Scan for the cell matching the given text and deliver its [X, Y] coordinate at center. 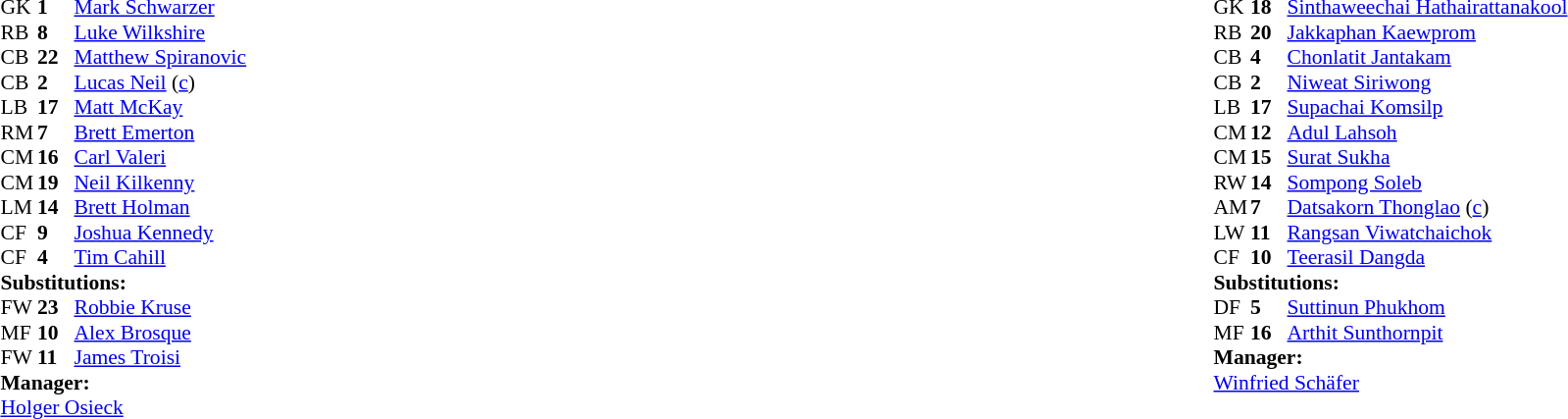
Alex Brosque [161, 333]
5 [1269, 307]
Surat Sukha [1428, 158]
Neil Kilkenny [161, 183]
LW [1233, 233]
20 [1269, 32]
Chonlatit Jantakam [1428, 58]
Niweat Siriwong [1428, 82]
RM [19, 132]
Lucas Neil (c) [161, 82]
James Troisi [161, 358]
Datsakorn Thonglao (c) [1428, 207]
9 [56, 233]
22 [56, 58]
Jakkaphan Kaewprom [1428, 32]
Luke Wilkshire [161, 32]
8 [56, 32]
Robbie Kruse [161, 307]
19 [56, 183]
Suttinun Phukhom [1428, 307]
Teerasil Dangda [1428, 258]
Rangsan Viwatchaichok [1428, 233]
Carl Valeri [161, 158]
15 [1269, 158]
AM [1233, 207]
Supachai Komsilp [1428, 107]
Winfried Schäfer [1391, 383]
23 [56, 307]
Arthit Sunthornpit [1428, 333]
12 [1269, 132]
LM [19, 207]
Brett Emerton [161, 132]
Sompong Soleb [1428, 183]
Tim Cahill [161, 258]
Joshua Kennedy [161, 233]
Matthew Spiranovic [161, 58]
Adul Lahsoh [1428, 132]
Matt McKay [161, 107]
Brett Holman [161, 207]
RW [1233, 183]
DF [1233, 307]
